Provide the [X, Y] coordinate of the cell's center where the given text is located.  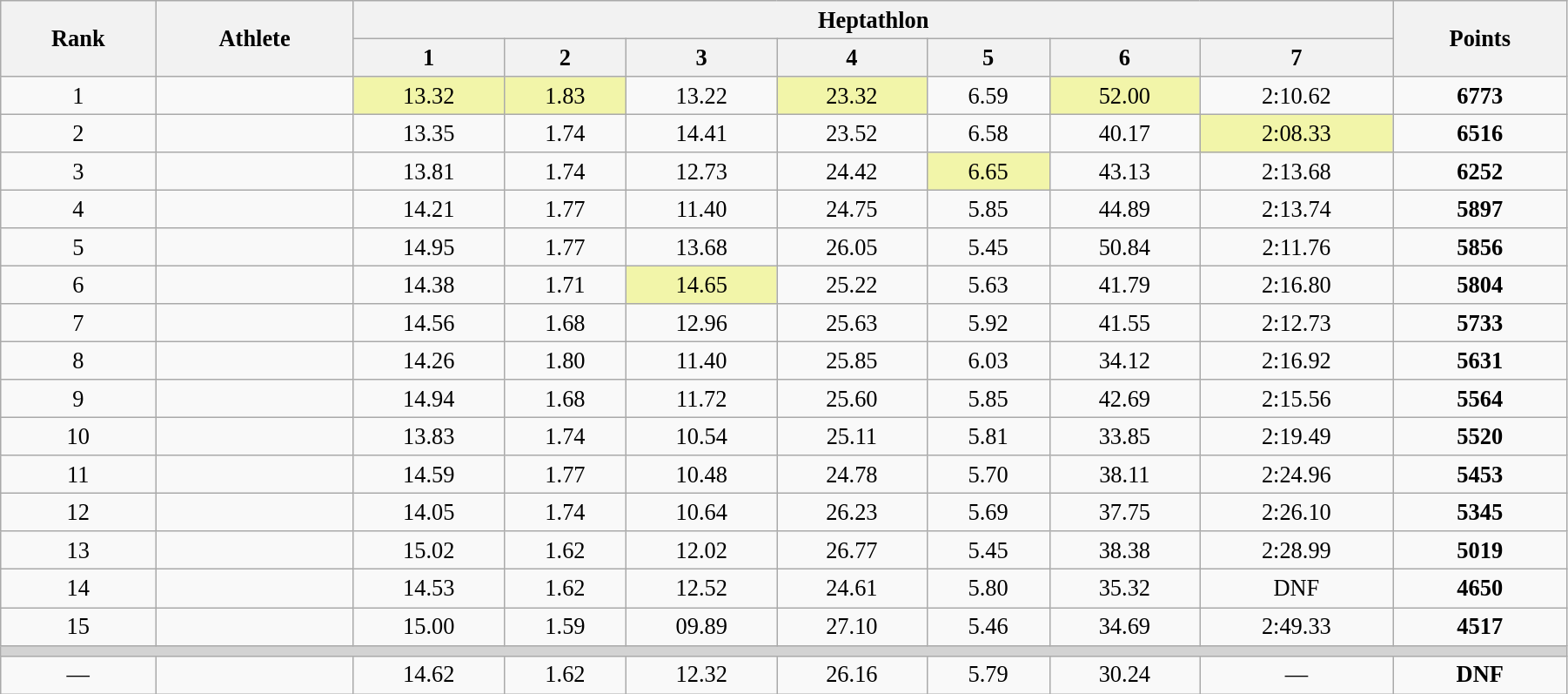
6.59 [988, 95]
42.69 [1124, 399]
15.00 [428, 626]
5.46 [988, 626]
13 [78, 550]
2:13.68 [1297, 172]
13.32 [428, 95]
5804 [1479, 285]
12.52 [701, 589]
1.83 [566, 95]
6.58 [988, 133]
2:16.80 [1297, 285]
13.35 [428, 133]
25.85 [853, 360]
14.53 [428, 589]
2:15.56 [1297, 399]
38.38 [1124, 550]
5453 [1479, 475]
12.73 [701, 172]
15.02 [428, 550]
6252 [1479, 172]
10 [78, 436]
6773 [1479, 95]
5.81 [988, 436]
09.89 [701, 626]
5733 [1479, 323]
14.59 [428, 475]
2:08.33 [1297, 133]
2:10.62 [1297, 95]
50.84 [1124, 247]
27.10 [853, 626]
1.59 [566, 626]
14.94 [428, 399]
13.83 [428, 436]
Heptathlon [874, 19]
12.96 [701, 323]
24.75 [853, 209]
2:16.92 [1297, 360]
25.22 [853, 285]
5.92 [988, 323]
2:49.33 [1297, 626]
15 [78, 626]
6516 [1479, 133]
14.21 [428, 209]
23.52 [853, 133]
1.80 [566, 360]
10.54 [701, 436]
24.78 [853, 475]
26.16 [853, 675]
44.89 [1124, 209]
13.81 [428, 172]
4517 [1479, 626]
Athlete [255, 38]
2:28.99 [1297, 550]
13.68 [701, 247]
5897 [1479, 209]
14.05 [428, 512]
14.65 [701, 285]
23.32 [853, 95]
14.62 [428, 675]
25.63 [853, 323]
24.61 [853, 589]
5019 [1479, 550]
5.70 [988, 475]
8 [78, 360]
33.85 [1124, 436]
12.02 [701, 550]
5856 [1479, 247]
25.11 [853, 436]
12.32 [701, 675]
2:13.74 [1297, 209]
14 [78, 589]
5.80 [988, 589]
26.23 [853, 512]
34.12 [1124, 360]
40.17 [1124, 133]
4650 [1479, 589]
14.26 [428, 360]
38.11 [1124, 475]
2:12.73 [1297, 323]
5.63 [988, 285]
35.32 [1124, 589]
14.41 [701, 133]
11 [78, 475]
1.71 [566, 285]
10.48 [701, 475]
Points [1479, 38]
37.75 [1124, 512]
9 [78, 399]
10.64 [701, 512]
43.13 [1124, 172]
2:11.76 [1297, 247]
14.56 [428, 323]
12 [78, 512]
5631 [1479, 360]
24.42 [853, 172]
26.77 [853, 550]
2:26.10 [1297, 512]
14.38 [428, 285]
34.69 [1124, 626]
5564 [1479, 399]
41.79 [1124, 285]
5.69 [988, 512]
26.05 [853, 247]
2:24.96 [1297, 475]
41.55 [1124, 323]
5345 [1479, 512]
14.95 [428, 247]
5.79 [988, 675]
25.60 [853, 399]
6.03 [988, 360]
Rank [78, 38]
30.24 [1124, 675]
11.72 [701, 399]
2:19.49 [1297, 436]
52.00 [1124, 95]
5520 [1479, 436]
13.22 [701, 95]
6.65 [988, 172]
